For the text-containing cell, return its midpoint in (x, y) coordinate format. 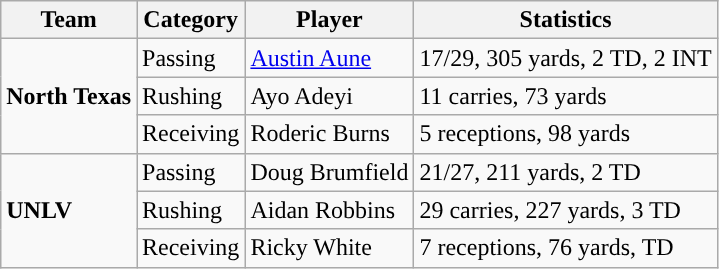
Statistics (566, 20)
Team (69, 20)
North Texas (69, 96)
7 receptions, 76 yards, TD (566, 248)
UNLV (69, 210)
11 carries, 73 yards (566, 96)
Player (330, 20)
17/29, 305 yards, 2 TD, 2 INT (566, 58)
Doug Brumfield (330, 172)
Austin Aune (330, 58)
Category (190, 20)
5 receptions, 98 yards (566, 134)
Ricky White (330, 248)
Ayo Adeyi (330, 96)
29 carries, 227 yards, 3 TD (566, 210)
Aidan Robbins (330, 210)
Roderic Burns (330, 134)
21/27, 211 yards, 2 TD (566, 172)
